For the text-containing cell, return its midpoint in (x, y) coordinate format. 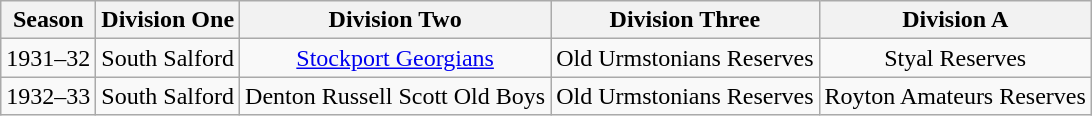
Division Three (685, 20)
Division Two (396, 20)
Division A (955, 20)
Season (48, 20)
1932–33 (48, 96)
1931–32 (48, 58)
Royton Amateurs Reserves (955, 96)
Styal Reserves (955, 58)
Division One (168, 20)
Stockport Georgians (396, 58)
Denton Russell Scott Old Boys (396, 96)
